Identify which cell holds the provided text, then report its [X, Y] central coordinate. 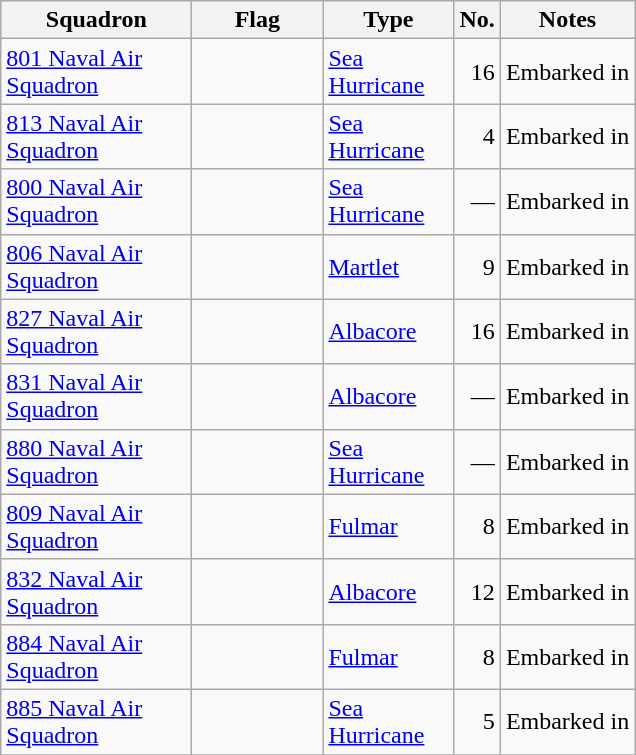
809 Naval Air Squadron [96, 526]
806 Naval Air Squadron [96, 266]
No. [477, 20]
800 Naval Air Squadron [96, 202]
5 [477, 722]
831 Naval Air Squadron [96, 396]
885 Naval Air Squadron [96, 722]
884 Naval Air Squadron [96, 656]
Notes [567, 20]
Type [388, 20]
9 [477, 266]
880 Naval Air Squadron [96, 462]
813 Naval Air Squadron [96, 136]
832 Naval Air Squadron [96, 592]
4 [477, 136]
12 [477, 592]
Flag [258, 20]
827 Naval Air Squadron [96, 332]
Martlet [388, 266]
Squadron [96, 20]
801 Naval Air Squadron [96, 72]
